Search for the cell housing the specified text and yield its [x, y] center coordinate. 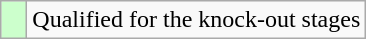
Qualified for the knock-out stages [196, 20]
